Determine the (x, y) coordinate at the center of the cell enclosing the given text.  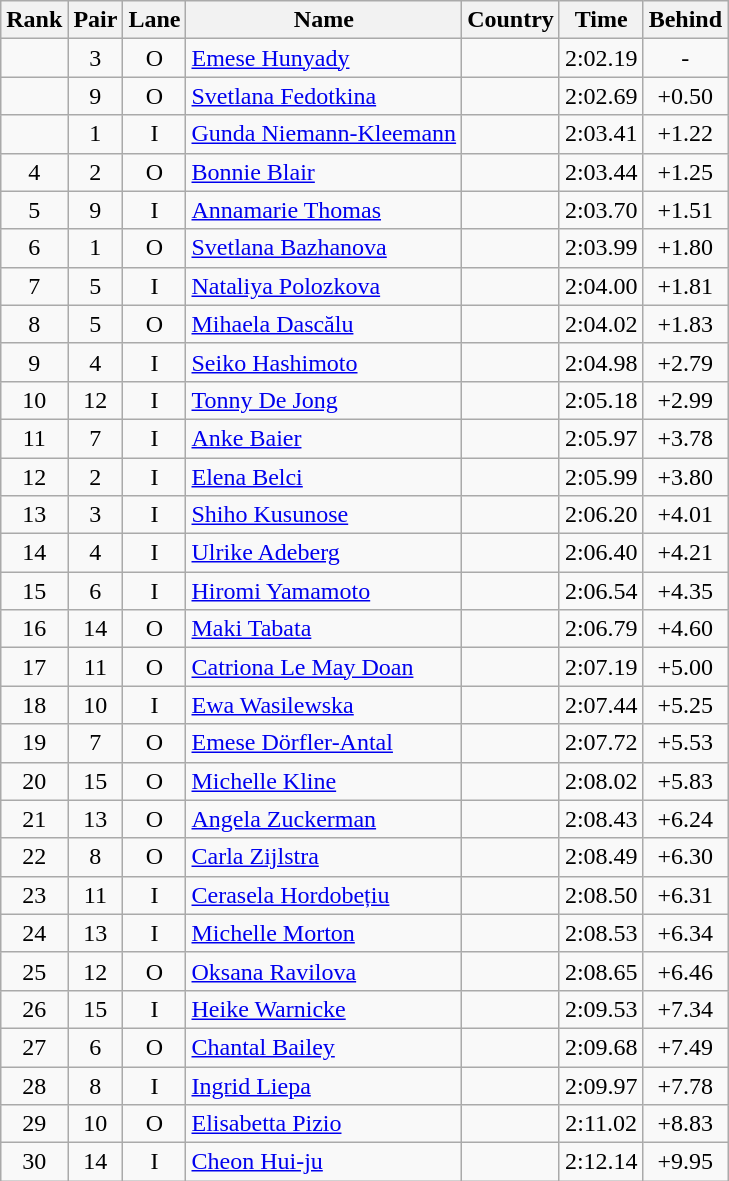
2:12.14 (601, 1162)
2:06.20 (601, 515)
2:02.69 (601, 96)
2:06.54 (601, 591)
26 (34, 1009)
2:08.50 (601, 895)
+6.46 (685, 971)
Emese Dörfler-Antal (324, 743)
2:07.19 (601, 667)
2:09.97 (601, 1085)
Oksana Ravilova (324, 971)
Michelle Morton (324, 933)
Angela Zuckerman (324, 819)
+7.78 (685, 1085)
21 (34, 819)
Maki Tabata (324, 629)
Annamarie Thomas (324, 210)
Gunda Niemann-Kleemann (324, 134)
Ulrike Adeberg (324, 553)
Cheon Hui-ju (324, 1162)
+4.60 (685, 629)
2:05.99 (601, 477)
2:08.53 (601, 933)
27 (34, 1047)
+2.79 (685, 362)
Pair (96, 20)
+4.21 (685, 553)
2:08.49 (601, 857)
17 (34, 667)
Cerasela Hordobețiu (324, 895)
Country (511, 20)
+3.80 (685, 477)
+1.22 (685, 134)
2:03.70 (601, 210)
Carla Zijlstra (324, 857)
+6.34 (685, 933)
Heike Warnicke (324, 1009)
+4.35 (685, 591)
+1.80 (685, 248)
Elena Belci (324, 477)
Hiromi Yamamoto (324, 591)
Seiko Hashimoto (324, 362)
+6.31 (685, 895)
+1.83 (685, 324)
+3.78 (685, 438)
29 (34, 1124)
Nataliya Polozkova (324, 286)
+0.50 (685, 96)
2:08.02 (601, 781)
2:07.72 (601, 743)
Ewa Wasilewska (324, 705)
+5.83 (685, 781)
+5.25 (685, 705)
Anke Baier (324, 438)
30 (34, 1162)
Michelle Kline (324, 781)
+6.30 (685, 857)
+4.01 (685, 515)
Svetlana Fedotkina (324, 96)
Behind (685, 20)
2:02.19 (601, 58)
2:06.79 (601, 629)
Emese Hunyady (324, 58)
+7.34 (685, 1009)
Catriona Le May Doan (324, 667)
23 (34, 895)
2:03.44 (601, 172)
- (685, 58)
+2.99 (685, 400)
+6.24 (685, 819)
Lane (154, 20)
28 (34, 1085)
+9.95 (685, 1162)
2:06.40 (601, 553)
2:11.02 (601, 1124)
2:08.65 (601, 971)
+1.81 (685, 286)
Name (324, 20)
Time (601, 20)
2:09.68 (601, 1047)
Bonnie Blair (324, 172)
22 (34, 857)
2:05.18 (601, 400)
2:03.41 (601, 134)
Chantal Bailey (324, 1047)
Rank (34, 20)
16 (34, 629)
Elisabetta Pizio (324, 1124)
+1.51 (685, 210)
24 (34, 933)
Svetlana Bazhanova (324, 248)
2:05.97 (601, 438)
18 (34, 705)
+7.49 (685, 1047)
2:03.99 (601, 248)
+1.25 (685, 172)
Mihaela Dascălu (324, 324)
2:07.44 (601, 705)
+5.53 (685, 743)
Shiho Kusunose (324, 515)
2:04.00 (601, 286)
19 (34, 743)
Ingrid Liepa (324, 1085)
20 (34, 781)
+5.00 (685, 667)
2:09.53 (601, 1009)
2:04.02 (601, 324)
+8.83 (685, 1124)
2:08.43 (601, 819)
25 (34, 971)
2:04.98 (601, 362)
Tonny De Jong (324, 400)
